Output the (x, y) coordinate of the center of the cell containing the given text.  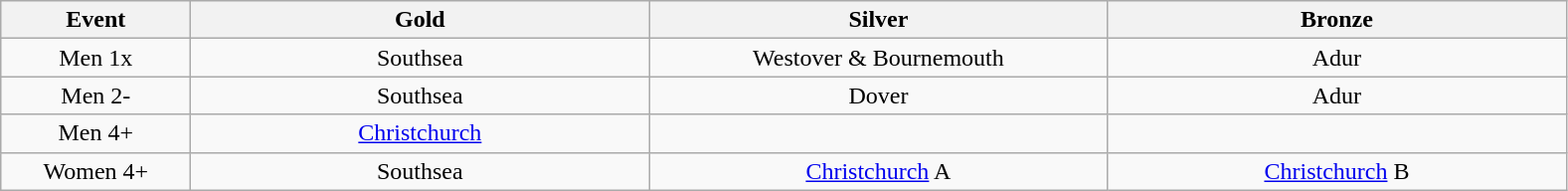
Christchurch (420, 133)
Women 4+ (95, 171)
Event (95, 20)
Gold (420, 20)
Christchurch B (1336, 171)
Christchurch A (879, 171)
Silver (879, 20)
Men 4+ (95, 133)
Westover & Bournemouth (879, 58)
Men 2- (95, 95)
Dover (879, 95)
Bronze (1336, 20)
Men 1x (95, 58)
